Search for the cell housing the specified text and yield its [x, y] center coordinate. 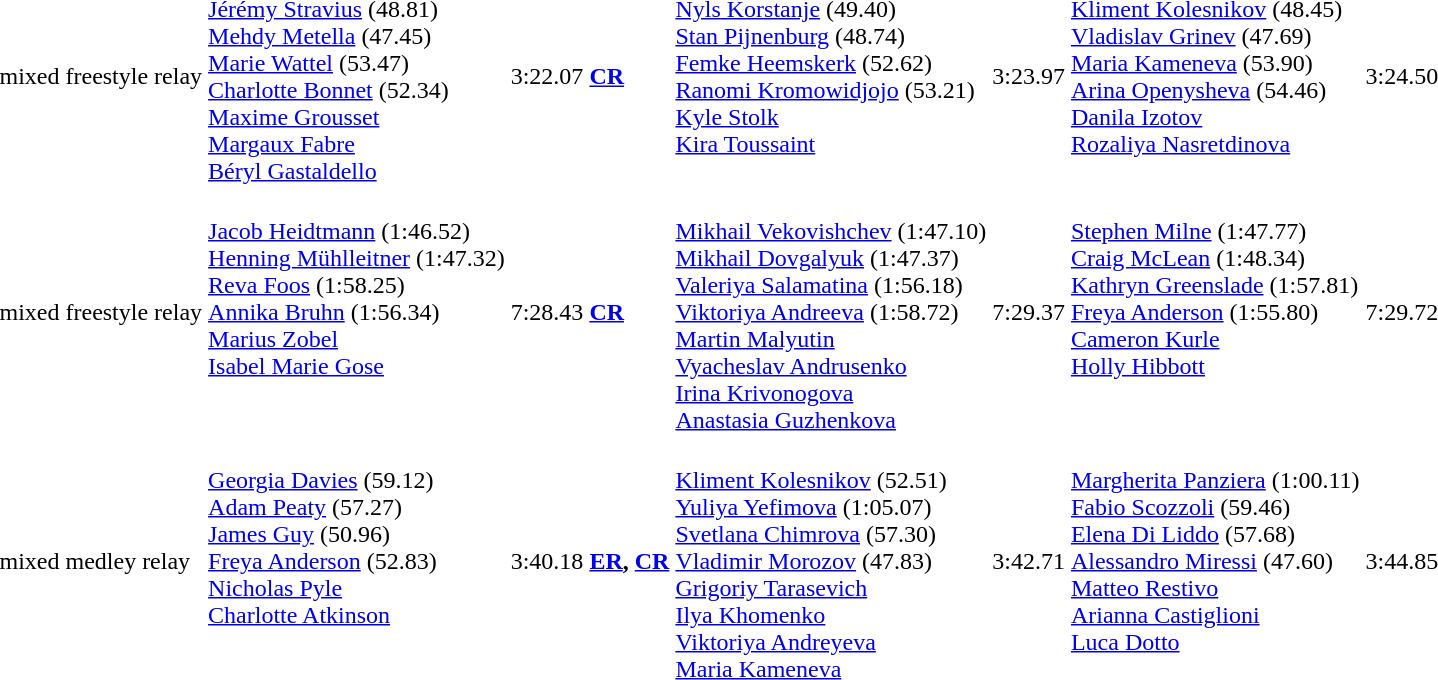
7:28.43 CR [590, 312]
Jacob Heidtmann (1:46.52)Henning Mühlleitner (1:47.32)Reva Foos (1:58.25)Annika Bruhn (1:56.34)Marius ZobelIsabel Marie Gose [357, 312]
7:29.37 [1029, 312]
Stephen Milne (1:47.77)Craig McLean (1:48.34)Kathryn Greenslade (1:57.81)Freya Anderson (1:55.80)Cameron KurleHolly Hibbott [1215, 312]
